Locate the cell with the specified text and output its (x, y) center coordinate. 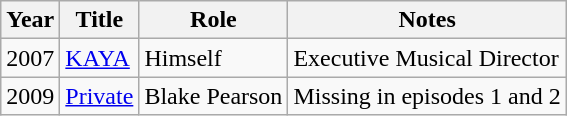
Year (30, 20)
2007 (30, 58)
Private (100, 96)
Blake Pearson (214, 96)
Role (214, 20)
Himself (214, 58)
Missing in episodes 1 and 2 (427, 96)
KAYA (100, 58)
Executive Musical Director (427, 58)
2009 (30, 96)
Notes (427, 20)
Title (100, 20)
